Provide the [x, y] coordinate of the cell's center where the given text is located.  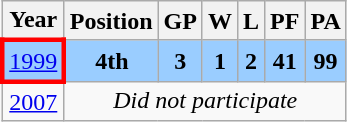
1999 [33, 60]
3 [180, 60]
41 [285, 60]
1 [220, 60]
L [252, 21]
W [220, 21]
Position [111, 21]
GP [180, 21]
99 [326, 60]
2007 [33, 101]
Year [33, 21]
4th [111, 60]
2 [252, 60]
PF [285, 21]
Did not participate [205, 101]
PA [326, 21]
